Pinpoint the cell where the given text exists, returning its (X, Y) midpoint coordinate. 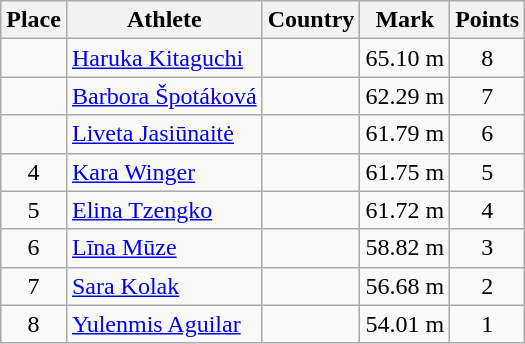
Līna Mūze (164, 248)
58.82 m (405, 248)
54.01 m (405, 324)
62.29 m (405, 96)
56.68 m (405, 286)
Points (488, 20)
61.72 m (405, 210)
Liveta Jasiūnaitė (164, 134)
Haruka Kitaguchi (164, 58)
3 (488, 248)
Kara Winger (164, 172)
Yulenmis Aguilar (164, 324)
Barbora Špotáková (164, 96)
61.79 m (405, 134)
1 (488, 324)
61.75 m (405, 172)
Mark (405, 20)
Athlete (164, 20)
Sara Kolak (164, 286)
2 (488, 286)
Elina Tzengko (164, 210)
65.10 m (405, 58)
Country (311, 20)
Place (34, 20)
